Pinpoint the cell where the given text exists, returning its (X, Y) midpoint coordinate. 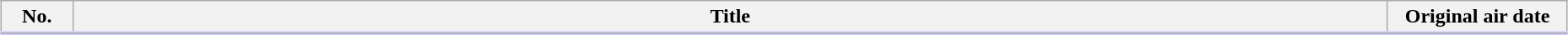
Original air date (1478, 17)
Title (731, 17)
No. (37, 17)
